For the text-containing cell, return its midpoint in [X, Y] coordinate format. 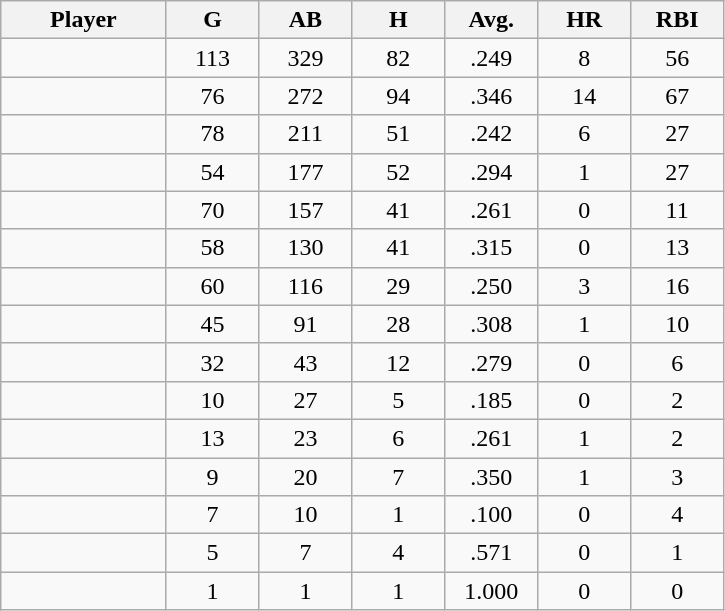
58 [212, 248]
HR [584, 20]
.308 [492, 324]
177 [306, 172]
14 [584, 96]
12 [398, 362]
94 [398, 96]
.250 [492, 286]
91 [306, 324]
76 [212, 96]
.249 [492, 58]
.315 [492, 248]
.100 [492, 515]
272 [306, 96]
60 [212, 286]
.571 [492, 553]
52 [398, 172]
32 [212, 362]
329 [306, 58]
51 [398, 134]
78 [212, 134]
20 [306, 477]
9 [212, 477]
211 [306, 134]
.294 [492, 172]
G [212, 20]
11 [678, 210]
8 [584, 58]
16 [678, 286]
130 [306, 248]
67 [678, 96]
H [398, 20]
23 [306, 438]
29 [398, 286]
RBI [678, 20]
.242 [492, 134]
45 [212, 324]
.350 [492, 477]
Player [84, 20]
.279 [492, 362]
54 [212, 172]
70 [212, 210]
AB [306, 20]
157 [306, 210]
.185 [492, 400]
113 [212, 58]
.346 [492, 96]
82 [398, 58]
1.000 [492, 591]
56 [678, 58]
116 [306, 286]
28 [398, 324]
43 [306, 362]
Avg. [492, 20]
